From the cell containing the given text, extract its center point as [x, y] coordinate. 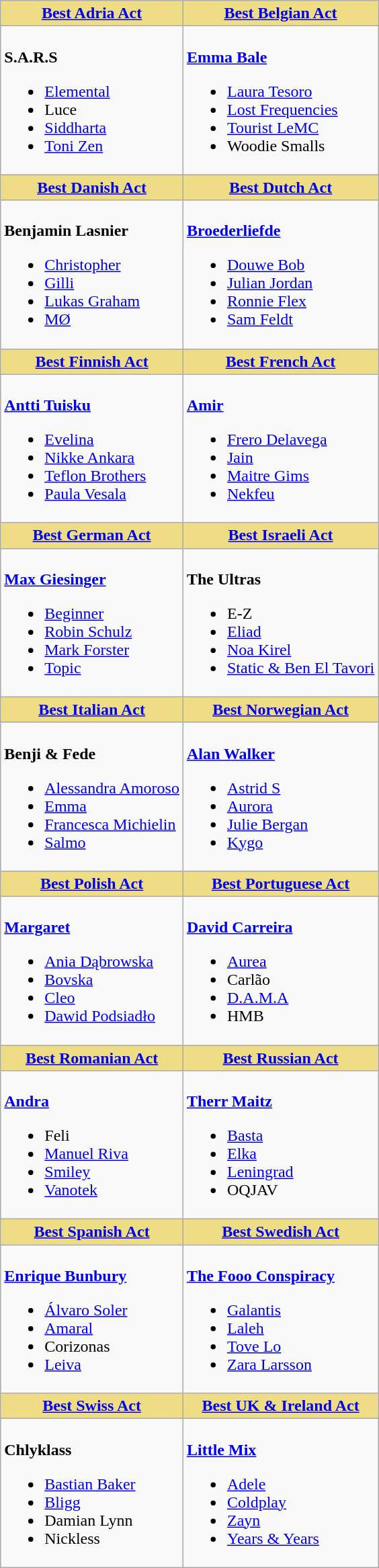
Best Italian Act [92, 709]
Max GiesingerBeginnerRobin SchulzMark ForsterTopic [92, 622]
AmirFrero DelavegaJainMaitre GimsNekfeu [280, 449]
MargaretAnia DąbrowskaBovskaCleoDawid Podsiadło [92, 970]
Best Spanish Act [92, 1232]
Best Finnish Act [92, 361]
Best Portuguese Act [280, 883]
Little MixAdeleColdplayZaynYears & Years [280, 1493]
The Fooo ConspiracyGalantisLalehTove LoZara Larsson [280, 1319]
Best Swiss Act [92, 1406]
Best German Act [92, 535]
Best Israeli Act [280, 535]
Benjamin LasnierChristopherGilliLukas GrahamMØ [92, 274]
BroederliefdeDouwe BobJulian JordanRonnie FlexSam Feldt [280, 274]
S.A.R.SElementalLuceSiddhartaToni Zen [92, 101]
Best Swedish Act [280, 1232]
Best Belgian Act [280, 13]
Best Dutch Act [280, 187]
Best Romanian Act [92, 1058]
Enrique BunburyÁlvaro SolerAmaralCorizonasLeiva [92, 1319]
ChlyklassBastian BakerBliggDamian LynnNickless [92, 1493]
Therr MaitzBastaElkaLeningradOQJAV [280, 1145]
Best UK & Ireland Act [280, 1406]
Alan WalkerAstrid SAuroraJulie BerganKygo [280, 797]
Benji & FedeAlessandra AmorosoEmmaFrancesca MichielinSalmo [92, 797]
Antti TuiskuEvelinaNikke AnkaraTeflon BrothersPaula Vesala [92, 449]
Emma BaleLaura TesoroLost FrequenciesTourist LeMCWoodie Smalls [280, 101]
Best French Act [280, 361]
David CarreiraAureaCarlãoD.A.M.AHMB [280, 970]
AndraFeliManuel RivaSmileyVanotek [92, 1145]
The UltrasE-ZEliadNoa KirelStatic & Ben El Tavori [280, 622]
Best Adria Act [92, 13]
Best Polish Act [92, 883]
Best Norwegian Act [280, 709]
Best Russian Act [280, 1058]
Best Danish Act [92, 187]
